From the cell containing the given text, extract its center point as (x, y) coordinate. 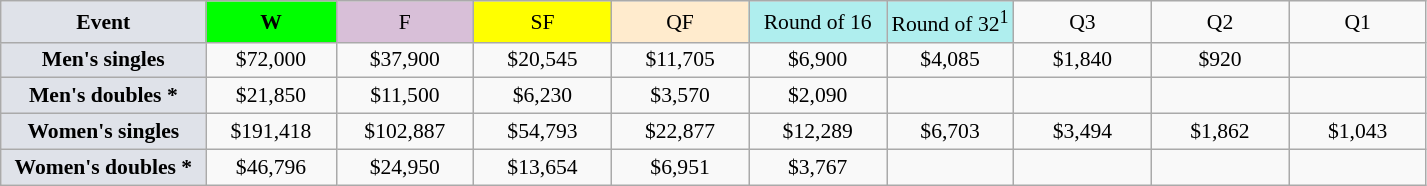
$6,230 (543, 96)
$3,570 (680, 96)
$54,793 (543, 132)
$21,850 (271, 96)
$6,900 (818, 60)
$102,887 (405, 132)
Event (104, 22)
$72,000 (271, 60)
Men's doubles * (104, 96)
Round of 321 (950, 22)
$4,085 (950, 60)
$1,043 (1358, 132)
$20,545 (543, 60)
W (271, 22)
$22,877 (680, 132)
$920 (1220, 60)
Round of 16 (818, 22)
$2,090 (818, 96)
Women's doubles * (104, 167)
$3,494 (1083, 132)
$191,418 (271, 132)
Women's singles (104, 132)
$6,703 (950, 132)
$3,767 (818, 167)
Men's singles (104, 60)
Q3 (1083, 22)
QF (680, 22)
$6,951 (680, 167)
$37,900 (405, 60)
Q2 (1220, 22)
$13,654 (543, 167)
$1,862 (1220, 132)
F (405, 22)
SF (543, 22)
Q1 (1358, 22)
$11,500 (405, 96)
$24,950 (405, 167)
$46,796 (271, 167)
$11,705 (680, 60)
$12,289 (818, 132)
$1,840 (1083, 60)
